Extract the [X, Y] coordinate from the center of the cell holding the provided text.  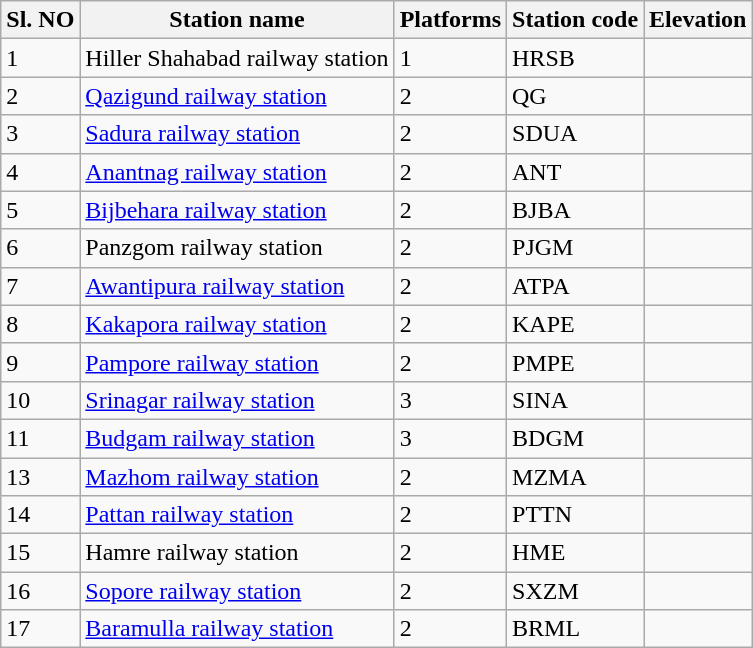
Anantnag railway station [237, 172]
Sopore railway station [237, 591]
Pampore railway station [237, 362]
SINA [576, 400]
SXZM [576, 591]
Budgam railway station [237, 438]
5 [40, 210]
6 [40, 248]
Bijbehara railway station [237, 210]
PMPE [576, 362]
7 [40, 286]
Station code [576, 20]
KAPE [576, 324]
PTTN [576, 515]
ATPA [576, 286]
BJBA [576, 210]
Hamre railway station [237, 553]
Hiller Shahabad railway station [237, 58]
13 [40, 477]
Srinagar railway station [237, 400]
10 [40, 400]
BDGM [576, 438]
Platforms [450, 20]
Station name [237, 20]
Awantipura railway station [237, 286]
SDUA [576, 134]
Mazhom railway station [237, 477]
BRML [576, 629]
17 [40, 629]
Elevation [698, 20]
Sl. NO [40, 20]
16 [40, 591]
Kakapora railway station [237, 324]
Baramulla railway station [237, 629]
Panzgom railway station [237, 248]
15 [40, 553]
PJGM [576, 248]
ANT [576, 172]
QG [576, 96]
4 [40, 172]
Qazigund railway station [237, 96]
MZMA [576, 477]
HRSB [576, 58]
Sadura railway station [237, 134]
HME [576, 553]
11 [40, 438]
14 [40, 515]
Pattan railway station [237, 515]
8 [40, 324]
9 [40, 362]
